Extract the [x, y] coordinate from the center of the cell holding the provided text.  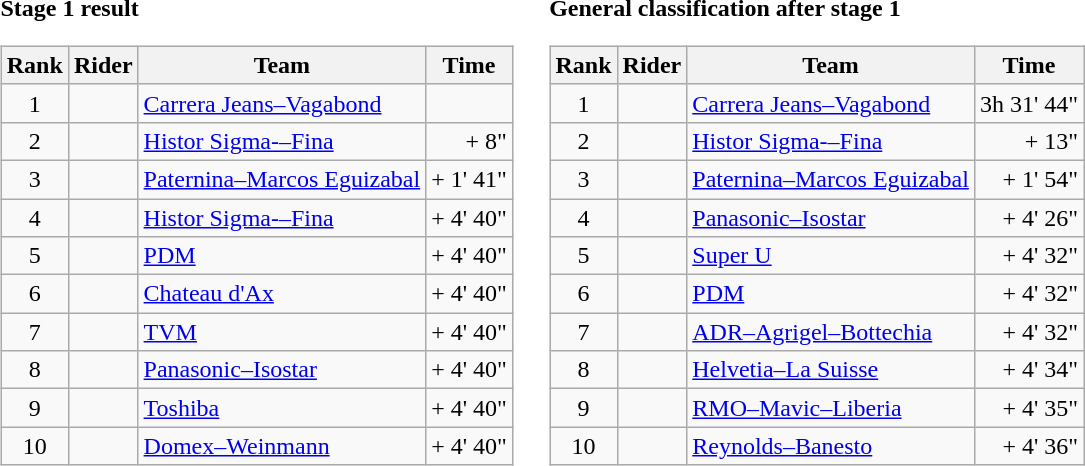
Reynolds–Banesto [831, 446]
Chateau d'Ax [282, 294]
Super U [831, 256]
+ 1' 41" [470, 179]
Domex–Weinmann [282, 446]
+ 4' 34" [1028, 370]
TVM [282, 332]
+ 13" [1028, 141]
+ 1' 54" [1028, 179]
+ 4' 35" [1028, 408]
ADR–Agrigel–Bottechia [831, 332]
RMO–Mavic–Liberia [831, 408]
+ 4' 36" [1028, 446]
+ 4' 26" [1028, 217]
+ 8" [470, 141]
3h 31' 44" [1028, 103]
Toshiba [282, 408]
Helvetia–La Suisse [831, 370]
